Determine the [X, Y] coordinate at the center of the cell enclosing the given text.  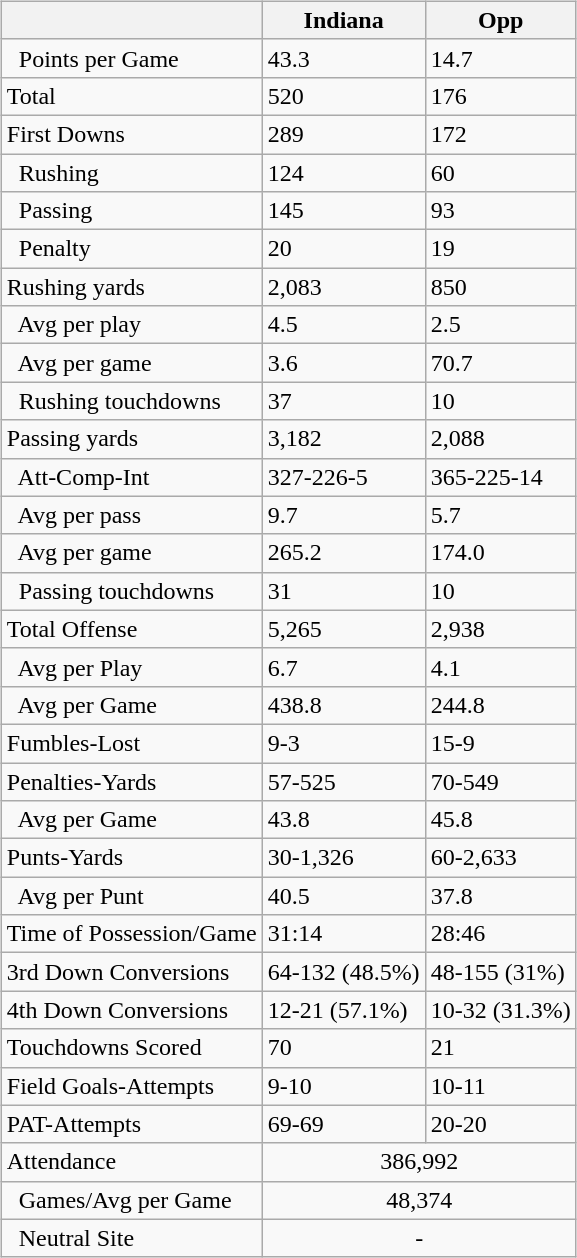
Indiana [344, 20]
Passing yards [132, 439]
Punts-Yards [132, 858]
4.1 [500, 667]
31 [344, 591]
6.7 [344, 667]
10-11 [500, 1086]
4th Down Conversions [132, 1010]
48,374 [419, 1200]
365-225-14 [500, 477]
70.7 [500, 363]
21 [500, 1048]
Penalties-Yards [132, 781]
40.5 [344, 896]
265.2 [344, 553]
12-21 (57.1%) [344, 1010]
3,182 [344, 439]
Passing [132, 211]
Attendance [132, 1162]
57-525 [344, 781]
386,992 [419, 1162]
Points per Game [132, 58]
43.8 [344, 820]
520 [344, 96]
174.0 [500, 553]
Opp [500, 20]
43.3 [344, 58]
Rushing [132, 173]
70 [344, 1048]
2,088 [500, 439]
19 [500, 249]
2,938 [500, 629]
Rushing yards [132, 287]
Avg per play [132, 325]
Time of Possession/Game [132, 934]
Touchdowns Scored [132, 1048]
5,265 [344, 629]
37.8 [500, 896]
172 [500, 134]
438.8 [344, 705]
289 [344, 134]
124 [344, 173]
Att-Comp-Int [132, 477]
244.8 [500, 705]
9.7 [344, 515]
Rushing touchdowns [132, 401]
Penalty [132, 249]
First Downs [132, 134]
70-549 [500, 781]
145 [344, 211]
Games/Avg per Game [132, 1200]
9-10 [344, 1086]
2.5 [500, 325]
850 [500, 287]
20 [344, 249]
PAT-Attempts [132, 1124]
3rd Down Conversions [132, 972]
45.8 [500, 820]
28:46 [500, 934]
93 [500, 211]
69-69 [344, 1124]
Fumbles-Lost [132, 743]
30-1,326 [344, 858]
9-3 [344, 743]
10-32 (31.3%) [500, 1010]
31:14 [344, 934]
14.7 [500, 58]
Total [132, 96]
60 [500, 173]
37 [344, 401]
48-155 (31%) [500, 972]
3.6 [344, 363]
5.7 [500, 515]
327-226-5 [344, 477]
Neutral Site [132, 1238]
60-2,633 [500, 858]
15-9 [500, 743]
2,083 [344, 287]
Field Goals-Attempts [132, 1086]
64-132 (48.5%) [344, 972]
20-20 [500, 1124]
Avg per Punt [132, 896]
176 [500, 96]
- [419, 1238]
Avg per pass [132, 515]
4.5 [344, 325]
Avg per Play [132, 667]
Total Offense [132, 629]
Passing touchdowns [132, 591]
